Detect which cell encompasses the target text, then output its [X, Y] center coordinate. 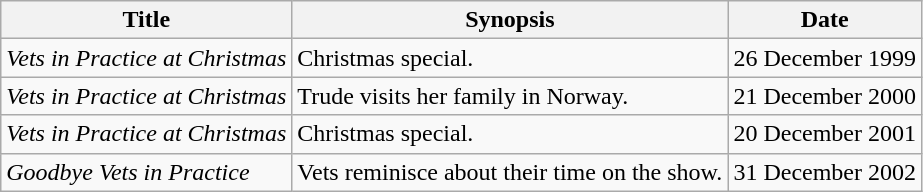
Synopsis [510, 20]
Title [146, 20]
26 December 1999 [825, 58]
Goodbye Vets in Practice [146, 172]
31 December 2002 [825, 172]
Vets reminisce about their time on the show. [510, 172]
Trude visits her family in Norway. [510, 96]
20 December 2001 [825, 134]
21 December 2000 [825, 96]
Date [825, 20]
